From the cell containing the given text, extract its center point as [x, y] coordinate. 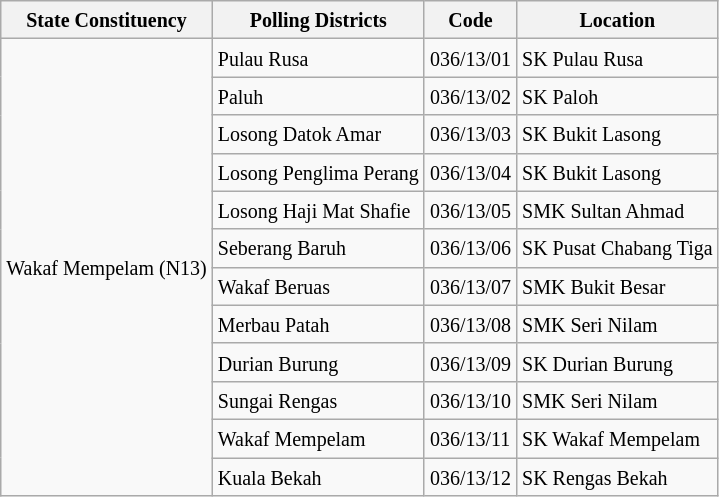
State Constituency [107, 20]
SK Pusat Chabang Tiga [618, 248]
Code [470, 20]
SK Durian Burung [618, 362]
036/13/08 [470, 324]
036/13/10 [470, 400]
Wakaf Mempelam [318, 438]
036/13/12 [470, 477]
Losong Datok Amar [318, 134]
Polling Districts [318, 20]
Wakaf Beruas [318, 286]
036/13/06 [470, 248]
SMK Sultan Ahmad [618, 210]
036/13/09 [470, 362]
SK Rengas Bekah [618, 477]
036/13/05 [470, 210]
Losong Penglima Perang [318, 172]
036/13/03 [470, 134]
Merbau Patah [318, 324]
SK Paloh [618, 96]
Pulau Rusa [318, 58]
036/13/07 [470, 286]
036/13/04 [470, 172]
SK Pulau Rusa [618, 58]
Location [618, 20]
Seberang Baruh [318, 248]
Kuala Bekah [318, 477]
036/13/02 [470, 96]
SK Wakaf Mempelam [618, 438]
Sungai Rengas [318, 400]
Paluh [318, 96]
Durian Burung [318, 362]
Wakaf Mempelam (N13) [107, 268]
Losong Haji Mat Shafie [318, 210]
036/13/01 [470, 58]
SMK Bukit Besar [618, 286]
036/13/11 [470, 438]
